Detect which cell encompasses the target text, then output its (X, Y) center coordinate. 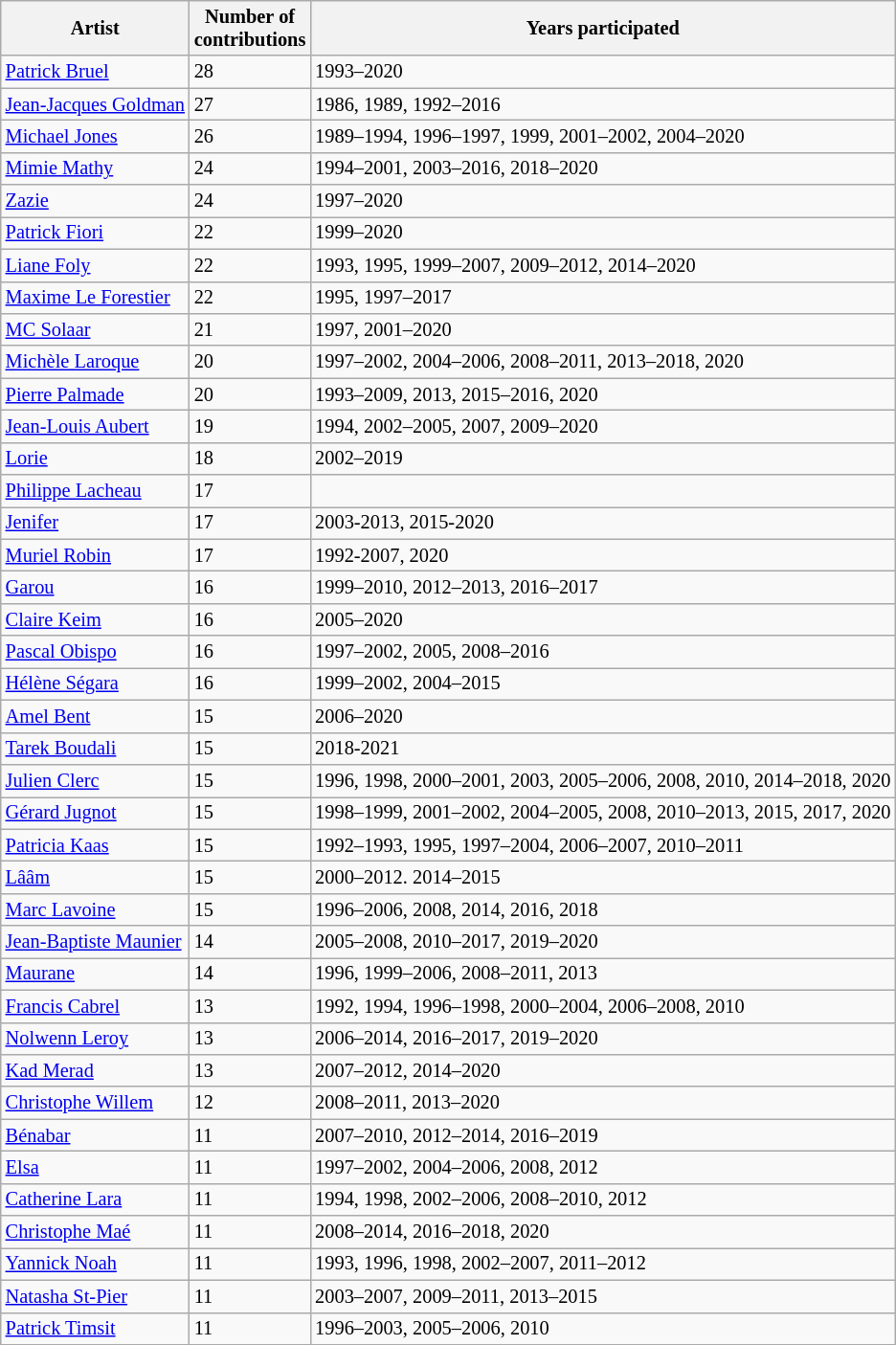
2006–2014, 2016–2017, 2019–2020 (603, 1039)
1989–1994, 1996–1997, 1999, 2001–2002, 2004–2020 (603, 136)
1994–2001, 2003–2016, 2018–2020 (603, 168)
12 (250, 1103)
Liane Foly (96, 265)
1997–2020 (603, 201)
Maurane (96, 974)
Artist (96, 28)
2007–2012, 2014–2020 (603, 1070)
Bénabar (96, 1135)
1997–2002, 2004–2006, 2008, 2012 (603, 1167)
Pascal Obispo (96, 652)
MC Solaar (96, 329)
1999–2002, 2004–2015 (603, 684)
Pierre Palmade (96, 394)
Nolwenn Leroy (96, 1039)
1993–2009, 2013, 2015–2016, 2020 (603, 394)
Gérard Jugnot (96, 813)
26 (250, 136)
1992–1993, 1995, 1997–2004, 2006–2007, 2010–2011 (603, 845)
Catherine Lara (96, 1199)
Garou (96, 587)
27 (250, 104)
Lââm (96, 877)
18 (250, 459)
Hélène Ségara (96, 684)
Muriel Robin (96, 555)
1994, 2002–2005, 2007, 2009–2020 (603, 426)
Claire Keim (96, 619)
Elsa (96, 1167)
1995, 1997–2017 (603, 298)
Kad Merad (96, 1070)
Christophe Maé (96, 1232)
1999–2010, 2012–2013, 2016–2017 (603, 587)
Years participated (603, 28)
1994, 1998, 2002–2006, 2008–2010, 2012 (603, 1199)
2008–2011, 2013–2020 (603, 1103)
Philippe Lacheau (96, 491)
Patrick Timsit (96, 1329)
1997–2002, 2005, 2008–2016 (603, 652)
Marc Lavoine (96, 909)
21 (250, 329)
Tarek Boudali (96, 749)
2007–2010, 2012–2014, 2016–2019 (603, 1135)
Maxime Le Forestier (96, 298)
2018-2021 (603, 749)
Lorie (96, 459)
28 (250, 72)
Yannick Noah (96, 1264)
1993, 1996, 1998, 2002–2007, 2011–2012 (603, 1264)
2000–2012. 2014–2015 (603, 877)
Jean-Jacques Goldman (96, 104)
Natasha St-Pier (96, 1296)
1996, 1998, 2000–2001, 2003, 2005–2006, 2008, 2010, 2014–2018, 2020 (603, 780)
1996, 1999–2006, 2008–2011, 2013 (603, 974)
2005–2008, 2010–2017, 2019–2020 (603, 942)
Michèle Laroque (96, 362)
Mimie Mathy (96, 168)
Christophe Willem (96, 1103)
Julien Clerc (96, 780)
2008–2014, 2016–2018, 2020 (603, 1232)
1997, 2001–2020 (603, 329)
1993–2020 (603, 72)
Patrick Fiori (96, 233)
1992, 1994, 1996–1998, 2000–2004, 2006–2008, 2010 (603, 1006)
Zazie (96, 201)
2003-2013, 2015-2020 (603, 523)
Patrick Bruel (96, 72)
1986, 1989, 1992–2016 (603, 104)
Jenifer (96, 523)
Amel Bent (96, 716)
1999–2020 (603, 233)
Michael Jones (96, 136)
2002–2019 (603, 459)
2003–2007, 2009–2011, 2013–2015 (603, 1296)
1997–2002, 2004–2006, 2008–2011, 2013–2018, 2020 (603, 362)
1996–2006, 2008, 2014, 2016, 2018 (603, 909)
Francis Cabrel (96, 1006)
1993, 1995, 1999–2007, 2009–2012, 2014–2020 (603, 265)
Jean-Baptiste Maunier (96, 942)
Jean-Louis Aubert (96, 426)
19 (250, 426)
Patricia Kaas (96, 845)
1992-2007, 2020 (603, 555)
2005–2020 (603, 619)
1996–2003, 2005–2006, 2010 (603, 1329)
2006–2020 (603, 716)
1998–1999, 2001–2002, 2004–2005, 2008, 2010–2013, 2015, 2017, 2020 (603, 813)
Number of contributions (250, 28)
